Search for the cell housing the specified text and yield its [x, y] center coordinate. 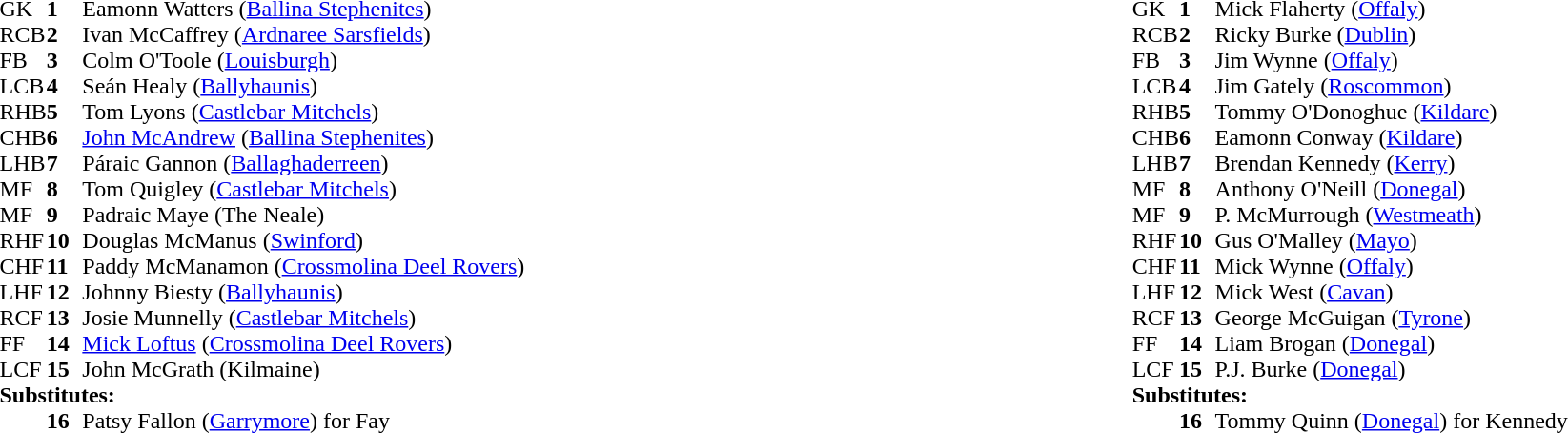
Ricky Burke (Dublin) [1392, 34]
John McGrath (Kilmaine) [303, 370]
John McAndrew (Ballina Stephenites) [303, 137]
Jim Gately (Roscommon) [1392, 86]
Ivan McCaffrey (Ardnaree Sarsfields) [303, 34]
Johnny Biesty (Ballyhaunis) [303, 292]
Páraic Gannon (Ballaghaderreen) [303, 164]
Josie Munnelly (Castlebar Mitchels) [303, 319]
P.J. Burke (Donegal) [1392, 370]
Mick Wynne (Offaly) [1392, 267]
Mick Loftus (Crossmolina Deel Rovers) [303, 343]
Seán Healy (Ballyhaunis) [303, 86]
Mick West (Cavan) [1392, 292]
Colm O'Toole (Louisburgh) [303, 61]
Padraic Maye (The Neale) [303, 216]
Gus O'Malley (Mayo) [1392, 240]
Liam Brogan (Donegal) [1392, 343]
George McGuigan (Tyrone) [1392, 319]
Anthony O'Neill (Donegal) [1392, 189]
Paddy McManamon (Crossmolina Deel Rovers) [303, 267]
Brendan Kennedy (Kerry) [1392, 164]
Tom Lyons (Castlebar Mitchels) [303, 113]
Tom Quigley (Castlebar Mitchels) [303, 189]
Tommy O'Donoghue (Kildare) [1392, 113]
Douglas McManus (Swinford) [303, 240]
Jim Wynne (Offaly) [1392, 61]
P. McMurrough (Westmeath) [1392, 216]
Eamonn Conway (Kildare) [1392, 137]
